Capture the cell that displays the provided text and extract its [x, y] central coordinate. 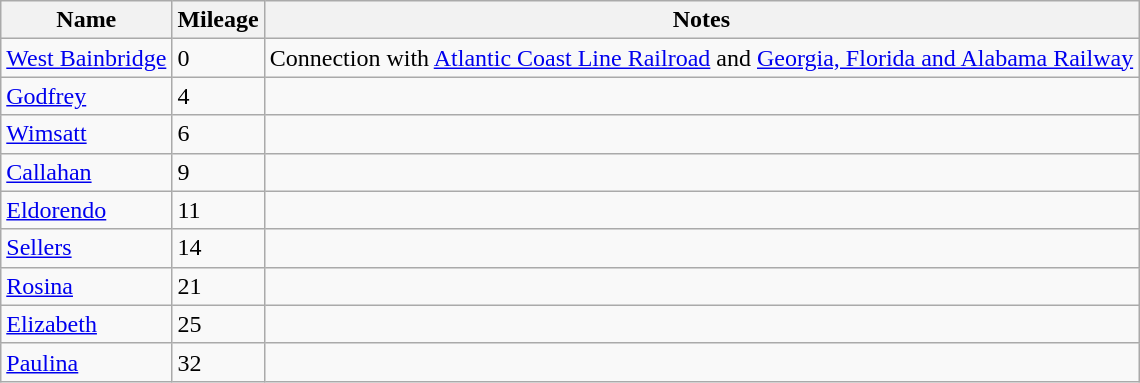
Sellers [86, 248]
Paulina [86, 362]
25 [218, 324]
14 [218, 248]
9 [218, 172]
6 [218, 134]
Eldorendo [86, 210]
32 [218, 362]
Notes [701, 20]
11 [218, 210]
Godfrey [86, 96]
Wimsatt [86, 134]
0 [218, 58]
21 [218, 286]
Mileage [218, 20]
Connection with Atlantic Coast Line Railroad and Georgia, Florida and Alabama Railway [701, 58]
Elizabeth [86, 324]
4 [218, 96]
Rosina [86, 286]
West Bainbridge [86, 58]
Name [86, 20]
Callahan [86, 172]
